Detect which cell encompasses the target text, then output its (x, y) center coordinate. 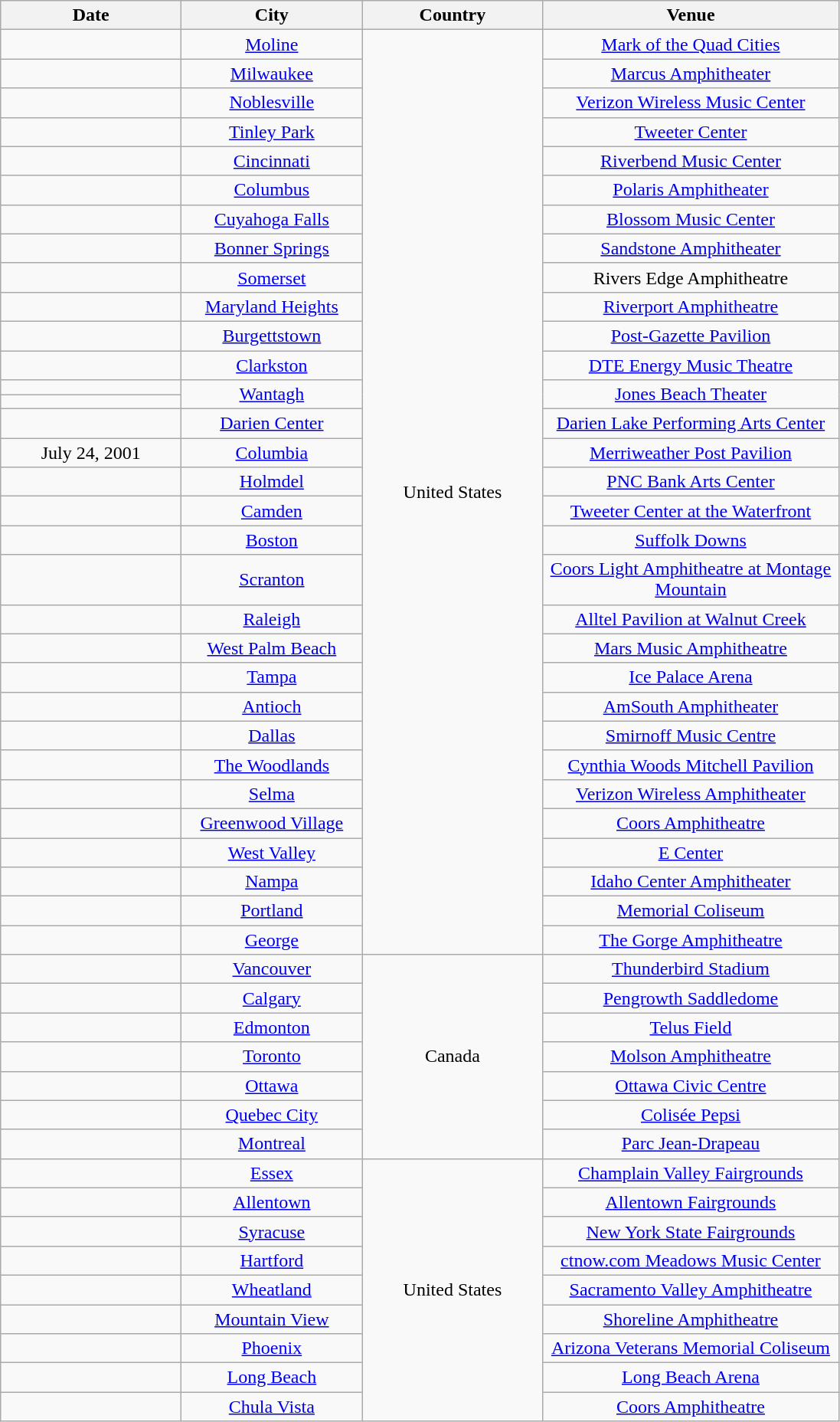
Date (91, 15)
DTE Energy Music Theatre (691, 365)
The Woodlands (272, 765)
Milwaukee (272, 74)
Post-Gazette Pavilion (691, 336)
Marcus Amphitheater (691, 74)
Cincinnati (272, 161)
Ice Palace Arena (691, 677)
Boston (272, 540)
Darien Lake Performing Arts Center (691, 424)
Wheatland (272, 1289)
Blossom Music Center (691, 219)
Long Beach Arena (691, 1378)
Tweeter Center (691, 132)
Burgettstown (272, 336)
Edmonton (272, 1027)
Ottawa Civic Centre (691, 1086)
Canada (453, 1057)
July 24, 2001 (91, 453)
Scranton (272, 579)
Allentown (272, 1202)
AmSouth Amphitheater (691, 706)
New York State Fairgrounds (691, 1231)
Clarkston (272, 365)
The Gorge Amphitheatre (691, 940)
Allentown Fairgrounds (691, 1202)
Riverbend Music Center (691, 161)
Suffolk Downs (691, 540)
Mark of the Quad Cities (691, 44)
Syracuse (272, 1231)
Telus Field (691, 1027)
Moline (272, 44)
Maryland Heights (272, 306)
Country (453, 15)
Antioch (272, 706)
Somerset (272, 277)
Mountain View (272, 1319)
Sandstone Amphitheater (691, 248)
Wantagh (272, 395)
Toronto (272, 1057)
Cuyahoga Falls (272, 219)
Raleigh (272, 619)
Memorial Coliseum (691, 911)
Jones Beach Theater (691, 395)
Columbus (272, 190)
Bonner Springs (272, 248)
Tampa (272, 677)
Smirnoff Music Centre (691, 736)
Vancouver (272, 969)
Pengrowth Saddledome (691, 998)
Merriweather Post Pavilion (691, 453)
West Palm Beach (272, 648)
Mars Music Amphitheatre (691, 648)
Tinley Park (272, 132)
Portland (272, 911)
Colisée Pepsi (691, 1115)
Quebec City (272, 1115)
Sacramento Valley Amphitheatre (691, 1289)
Thunderbird Stadium (691, 969)
Nampa (272, 882)
Columbia (272, 453)
Cynthia Woods Mitchell Pavilion (691, 765)
Dallas (272, 736)
Rivers Edge Amphitheatre (691, 277)
Tweeter Center at the Waterfront (691, 511)
Essex (272, 1173)
E Center (691, 853)
Champlain Valley Fairgrounds (691, 1173)
Verizon Wireless Amphitheater (691, 794)
Riverport Amphitheatre (691, 306)
Polaris Amphitheater (691, 190)
City (272, 15)
Arizona Veterans Memorial Coliseum (691, 1348)
Ottawa (272, 1086)
Holmdel (272, 482)
ctnow.com Meadows Music Center (691, 1260)
Verizon Wireless Music Center (691, 103)
Chula Vista (272, 1407)
Coors Light Amphitheatre at Montage Mountain (691, 579)
Noblesville (272, 103)
George (272, 940)
Molson Amphitheatre (691, 1057)
Idaho Center Amphitheater (691, 882)
Alltel Pavilion at Walnut Creek (691, 619)
Greenwood Village (272, 823)
Long Beach (272, 1378)
Parc Jean-Drapeau (691, 1144)
Phoenix (272, 1348)
Calgary (272, 998)
PNC Bank Arts Center (691, 482)
Selma (272, 794)
Shoreline Amphitheatre (691, 1319)
Camden (272, 511)
Darien Center (272, 424)
Hartford (272, 1260)
Venue (691, 15)
Montreal (272, 1144)
West Valley (272, 853)
